Pinpoint the cell where the given text exists, returning its [X, Y] midpoint coordinate. 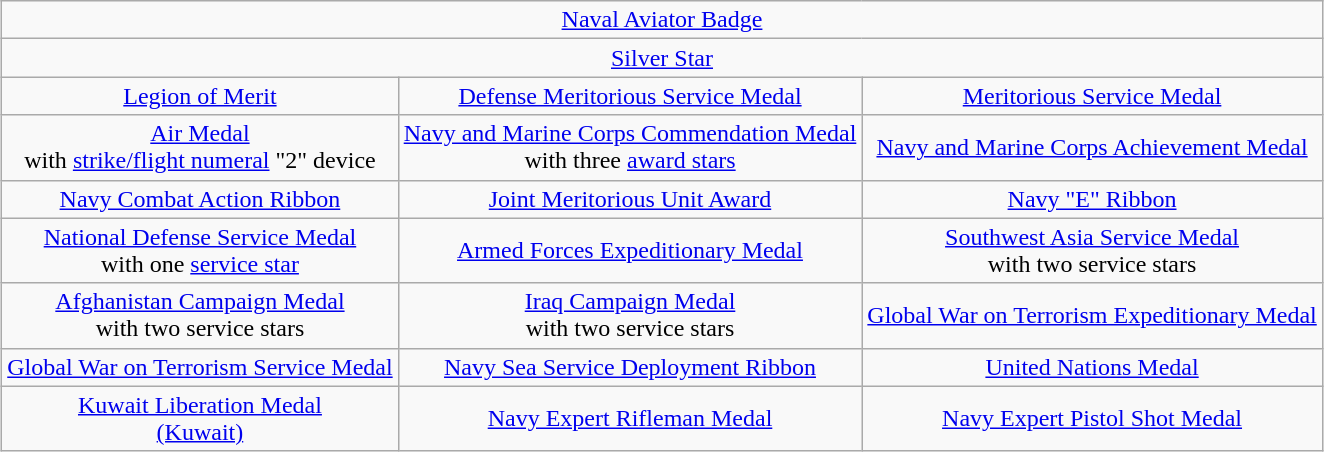
Iraq Campaign Medalwith two service stars [630, 316]
Afghanistan Campaign Medalwith two service stars [200, 316]
Global War on Terrorism Expeditionary Medal [1092, 316]
Air Medalwith strike/flight numeral "2" device [200, 148]
United Nations Medal [1092, 367]
Armed Forces Expeditionary Medal [630, 250]
National Defense Service Medalwith one service star [200, 250]
Legion of Merit [200, 96]
Navy Expert Rifleman Medal [630, 418]
Silver Star [662, 58]
Global War on Terrorism Service Medal [200, 367]
Navy and Marine Corps Achievement Medal [1092, 148]
Navy Combat Action Ribbon [200, 199]
Meritorious Service Medal [1092, 96]
Joint Meritorious Unit Award [630, 199]
Navy Expert Pistol Shot Medal [1092, 418]
Naval Aviator Badge [662, 20]
Southwest Asia Service Medalwith two service stars [1092, 250]
Defense Meritorious Service Medal [630, 96]
Kuwait Liberation Medal(Kuwait) [200, 418]
Navy Sea Service Deployment Ribbon [630, 367]
Navy "E" Ribbon [1092, 199]
Navy and Marine Corps Commendation Medalwith three award stars [630, 148]
